Find where the given text appears and provide that cell's center as [x, y] coordinate. 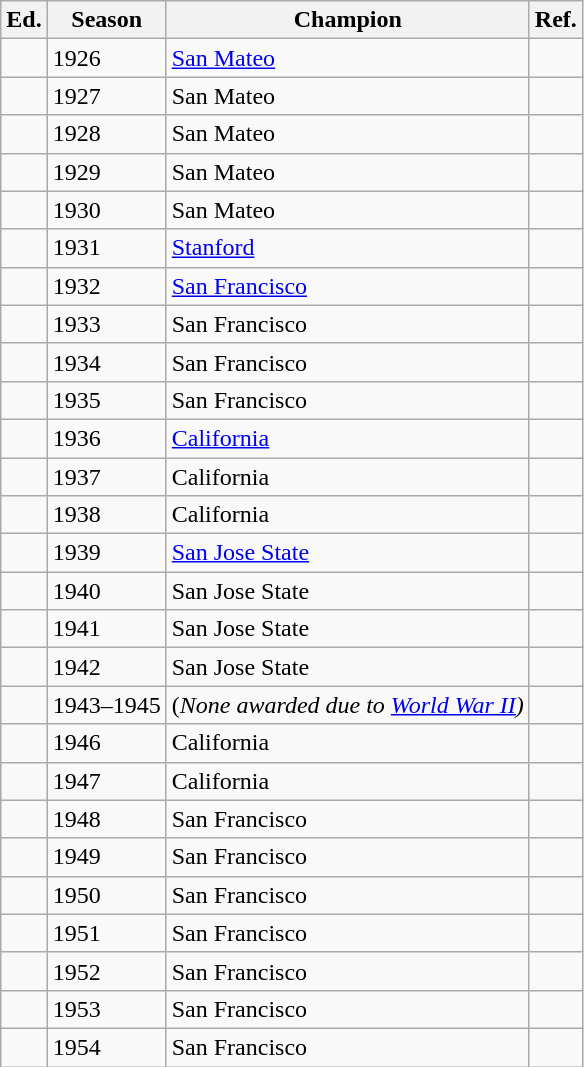
1940 [106, 591]
1953 [106, 1009]
1941 [106, 629]
Champion [348, 20]
1938 [106, 515]
1926 [106, 58]
1946 [106, 743]
1942 [106, 667]
1939 [106, 553]
1948 [106, 819]
Season [106, 20]
1928 [106, 134]
1927 [106, 96]
1933 [106, 324]
1954 [106, 1047]
1931 [106, 248]
1934 [106, 362]
1943–1945 [106, 705]
Stanford [348, 248]
1935 [106, 400]
1951 [106, 933]
Ref. [556, 20]
1932 [106, 286]
(None awarded due to World War II) [348, 705]
1929 [106, 172]
Ed. [24, 20]
1949 [106, 857]
1952 [106, 971]
1937 [106, 477]
1930 [106, 210]
1947 [106, 781]
1936 [106, 438]
1950 [106, 895]
